Determine the [X, Y] coordinate at the center of the cell enclosing the given text.  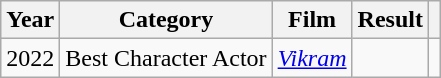
Film [312, 20]
Vikram [312, 58]
Result [390, 20]
Year [30, 20]
Best Character Actor [166, 58]
Category [166, 20]
2022 [30, 58]
